Pinpoint the cell where the given text exists, returning its (x, y) midpoint coordinate. 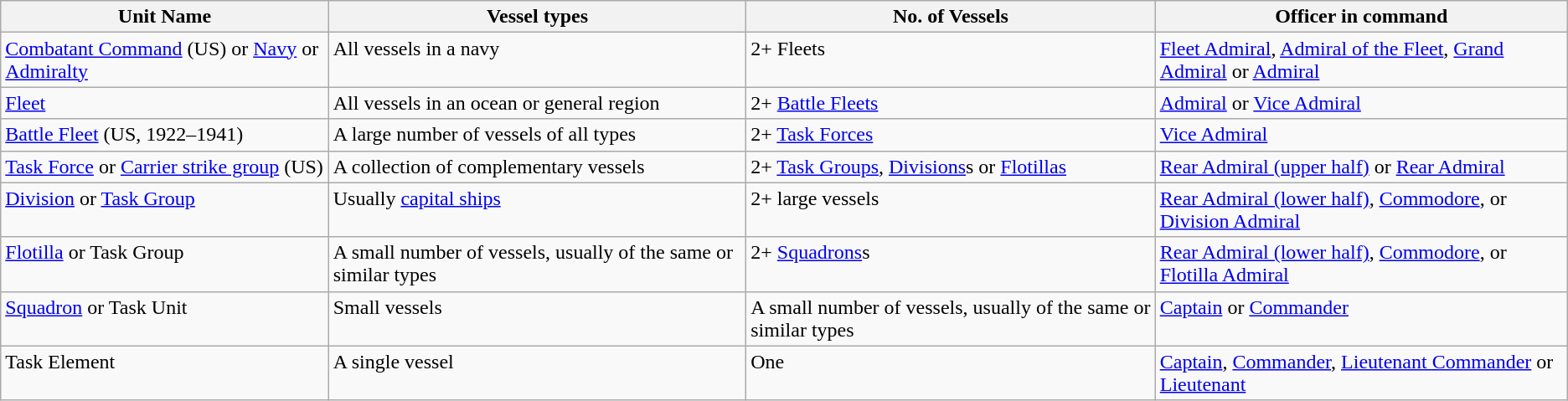
Rear Admiral (upper half) or Rear Admiral (1361, 167)
Rear Admiral (lower half), Commodore, or Division Admiral (1361, 209)
Task Element (164, 373)
No. of Vessels (951, 17)
2+ Squadronss (951, 265)
A collection of complementary vessels (538, 167)
2+ Battle Fleets (951, 103)
Battle Fleet (US, 1922–1941) (164, 135)
Fleet (164, 103)
All vessels in a navy (538, 60)
Flotilla or Task Group (164, 265)
Squadron or Task Unit (164, 318)
Division or Task Group (164, 209)
Fleet Admiral, Admiral of the Fleet, Grand Admiral or Admiral (1361, 60)
All vessels in an ocean or general region (538, 103)
Officer in command (1361, 17)
Small vessels (538, 318)
Combatant Command (US) or Navy or Admiralty (164, 60)
Vessel types (538, 17)
Unit Name (164, 17)
Task Force or Carrier strike group (US) (164, 167)
Usually capital ships (538, 209)
Rear Admiral (lower half), Commodore, or Flotilla Admiral (1361, 265)
2+ Task Groups, Divisionss or Flotillas (951, 167)
Admiral or Vice Admiral (1361, 103)
2+ Fleets (951, 60)
A single vessel (538, 373)
Captain, Commander, Lieutenant Commander or Lieutenant (1361, 373)
A large number of vessels of all types (538, 135)
Vice Admiral (1361, 135)
Captain or Commander (1361, 318)
2+ Task Forces (951, 135)
One (951, 373)
2+ large vessels (951, 209)
